Locate the cell with the specified text and output its (x, y) center coordinate. 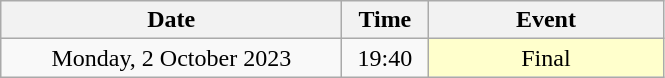
19:40 (385, 58)
Monday, 2 October 2023 (172, 58)
Time (385, 20)
Event (546, 20)
Date (172, 20)
Final (546, 58)
